Extract the [X, Y] coordinate from the center of the cell holding the provided text.  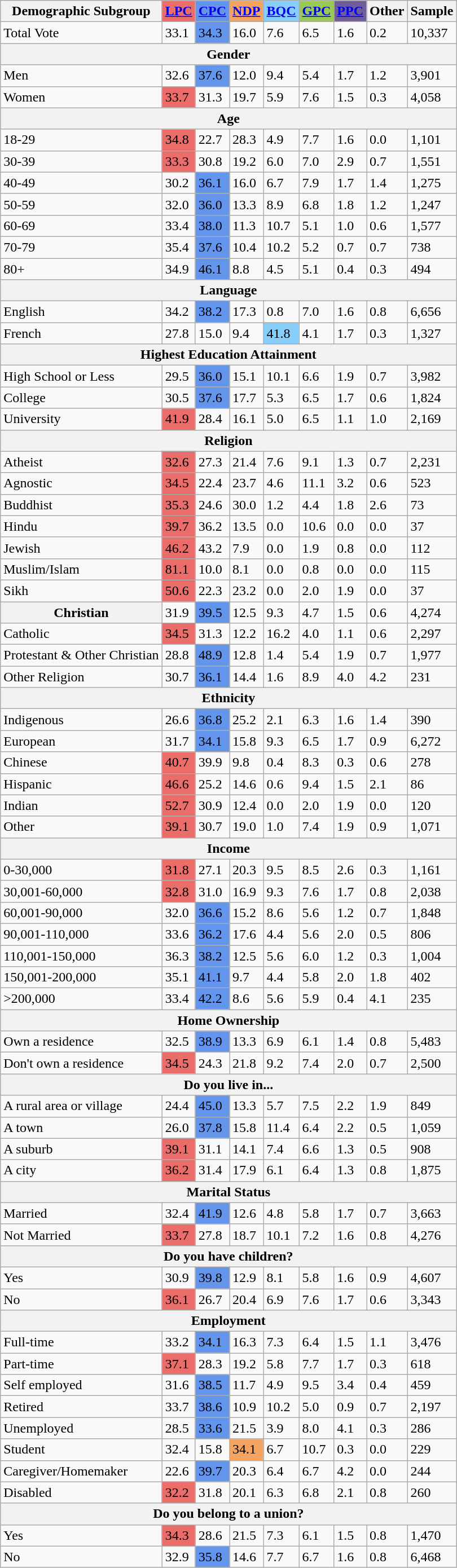
Total Vote [81, 33]
46.6 [178, 784]
459 [432, 1385]
806 [432, 934]
35.4 [178, 247]
20.4 [247, 1299]
Full-time [81, 1342]
494 [432, 269]
Income [228, 848]
Self employed [81, 1385]
20.1 [247, 1492]
8.0 [317, 1428]
36.8 [212, 720]
23.7 [247, 483]
286 [432, 1428]
3.9 [281, 1428]
24.3 [212, 1063]
229 [432, 1450]
37.1 [178, 1364]
278 [432, 763]
23.2 [247, 591]
26.6 [178, 720]
36.6 [212, 913]
Married [81, 1213]
8.5 [317, 870]
1,327 [432, 333]
5,483 [432, 1042]
31.7 [178, 741]
39.5 [212, 612]
Disabled [81, 1492]
33.1 [178, 33]
37.8 [212, 1127]
10.6 [317, 526]
30.5 [178, 398]
32.8 [178, 891]
31.4 [212, 1170]
19.7 [247, 97]
18.7 [247, 1235]
6,656 [432, 312]
40-49 [81, 183]
0-30,000 [81, 870]
28.4 [212, 419]
17.6 [247, 934]
35.1 [178, 977]
6,468 [432, 1557]
32.2 [178, 1492]
402 [432, 977]
3,982 [432, 376]
27.3 [212, 462]
Age [228, 118]
48.9 [212, 655]
A suburb [81, 1149]
4.5 [281, 269]
3,476 [432, 1342]
31.6 [178, 1385]
Do you have children? [228, 1256]
120 [432, 805]
738 [432, 247]
1,071 [432, 827]
43.2 [212, 548]
39.9 [212, 763]
Highest Education Attainment [228, 355]
35.3 [178, 505]
17.9 [247, 1170]
4,058 [432, 97]
Sikh [81, 591]
Religion [228, 441]
52.7 [178, 805]
28.6 [212, 1535]
18-29 [81, 140]
22.6 [178, 1471]
Home Ownership [228, 1020]
A city [81, 1170]
90,001-110,000 [81, 934]
Hispanic [81, 784]
26.7 [212, 1299]
10,337 [432, 33]
21.8 [247, 1063]
5.7 [281, 1106]
22.7 [212, 140]
1,577 [432, 226]
260 [432, 1492]
30.2 [178, 183]
17.7 [247, 398]
12.4 [247, 805]
50-59 [81, 204]
2,297 [432, 634]
34.2 [178, 312]
Marital Status [228, 1192]
14.4 [247, 677]
11.3 [247, 226]
7.5 [317, 1106]
33.2 [178, 1342]
Own a residence [81, 1042]
2,231 [432, 462]
3,663 [432, 1213]
9.8 [247, 763]
70-79 [81, 247]
1,275 [432, 183]
1,004 [432, 956]
17.3 [247, 312]
30.8 [212, 161]
110,001-150,000 [81, 956]
BQC [281, 11]
12.9 [247, 1278]
32.5 [178, 1042]
19.0 [247, 827]
46.1 [212, 269]
Agnostic [81, 483]
36.3 [178, 956]
41.8 [281, 333]
4.8 [281, 1213]
Indigenous [81, 720]
38.0 [212, 226]
16.9 [247, 891]
22.4 [212, 483]
Indian [81, 805]
1,161 [432, 870]
English [81, 312]
81.1 [178, 569]
5.2 [317, 247]
80+ [81, 269]
Other Religion [81, 677]
35.8 [212, 1557]
1,247 [432, 204]
31.1 [212, 1149]
32.9 [178, 1557]
60,001-90,000 [81, 913]
9.7 [247, 977]
Women [81, 97]
8.8 [247, 269]
3,343 [432, 1299]
Part-time [81, 1364]
34.8 [178, 140]
33.3 [178, 161]
15.2 [247, 913]
Buddhist [81, 505]
16.2 [281, 634]
1,824 [432, 398]
Gender [228, 54]
26.0 [178, 1127]
GPC [317, 11]
Men [81, 76]
A rural area or village [81, 1106]
38.9 [212, 1042]
High School or Less [81, 376]
1,875 [432, 1170]
16.1 [247, 419]
Employment [228, 1321]
15.1 [247, 376]
150,001-200,000 [81, 977]
4.6 [281, 483]
11.1 [317, 483]
112 [432, 548]
Retired [81, 1407]
Ethnicity [228, 698]
30.0 [247, 505]
14.1 [247, 1149]
73 [432, 505]
Protestant & Other Christian [81, 655]
0.2 [387, 33]
Caregiver/Homemaker [81, 1471]
Do you belong to a union? [228, 1514]
NDP [247, 11]
30,001-60,000 [81, 891]
PPC [350, 11]
Unemployed [81, 1428]
27.1 [212, 870]
Hindu [81, 526]
60-69 [81, 226]
11.7 [247, 1385]
244 [432, 1471]
College [81, 398]
2,038 [432, 891]
12.6 [247, 1213]
849 [432, 1106]
15.0 [212, 333]
CPC [212, 11]
21.4 [247, 462]
12.8 [247, 655]
2,197 [432, 1407]
28.5 [178, 1428]
10.9 [247, 1407]
1,551 [432, 161]
16.3 [247, 1342]
Catholic [81, 634]
Sample [432, 11]
1,059 [432, 1127]
7.2 [317, 1235]
A town [81, 1127]
11.4 [281, 1127]
French [81, 333]
39.8 [212, 1278]
4.7 [317, 612]
5.3 [281, 398]
235 [432, 999]
86 [432, 784]
45.0 [212, 1106]
8.3 [317, 763]
38.6 [212, 1407]
3,901 [432, 76]
9.1 [317, 462]
29.5 [178, 376]
28.8 [178, 655]
Student [81, 1450]
10.0 [212, 569]
Language [228, 290]
European [81, 741]
Do you live in... [228, 1085]
4,276 [432, 1235]
6,272 [432, 741]
12.0 [247, 76]
1,977 [432, 655]
1,470 [432, 1535]
231 [432, 677]
41.1 [212, 977]
Jewish [81, 548]
Muslim/Islam [81, 569]
2,169 [432, 419]
390 [432, 720]
618 [432, 1364]
115 [432, 569]
46.2 [178, 548]
Chinese [81, 763]
908 [432, 1149]
Not Married [81, 1235]
12.2 [247, 634]
34.9 [178, 269]
3.2 [350, 483]
LPC [178, 11]
523 [432, 483]
1,848 [432, 913]
50.6 [178, 591]
2.9 [350, 161]
4,274 [432, 612]
2,500 [432, 1063]
4,607 [432, 1278]
Atheist [81, 462]
22.3 [212, 591]
1,101 [432, 140]
9.2 [281, 1063]
Christian [81, 612]
24.6 [212, 505]
24.4 [178, 1106]
3.4 [350, 1385]
31.0 [212, 891]
University [81, 419]
Demographic Subgroup [81, 11]
13.5 [247, 526]
30-39 [81, 161]
>200,000 [81, 999]
38.5 [212, 1385]
40.7 [178, 763]
42.2 [212, 999]
31.9 [178, 612]
Don't own a residence [81, 1063]
10.4 [247, 247]
